Pinpoint the cell where the given text exists, returning its [X, Y] midpoint coordinate. 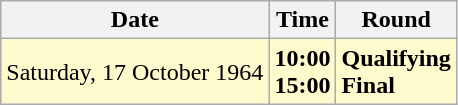
Time [302, 20]
Round [396, 20]
Saturday, 17 October 1964 [135, 72]
QualifyingFinal [396, 72]
10:0015:00 [302, 72]
Date [135, 20]
